Return [X, Y] of the center of cell containing provided text 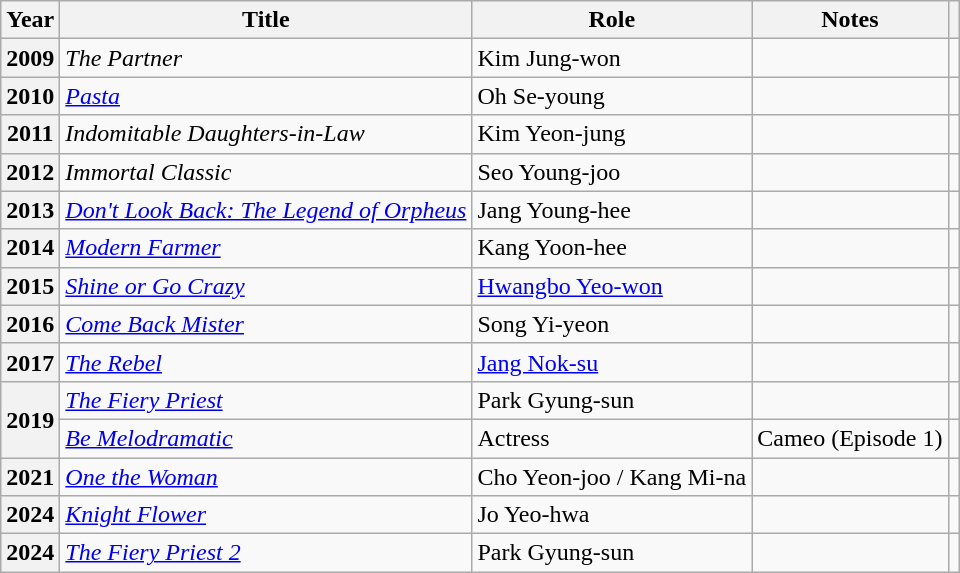
2010 [30, 96]
Cho Yeon-joo / Kang Mi-na [612, 477]
Jang Nok-su [612, 362]
2011 [30, 134]
2009 [30, 58]
Modern Farmer [266, 248]
2019 [30, 419]
Kang Yoon-hee [612, 248]
Seo Young-joo [612, 172]
Kim Yeon-jung [612, 134]
The Rebel [266, 362]
Shine or Go Crazy [266, 286]
Notes [850, 20]
The Fiery Priest 2 [266, 553]
Year [30, 20]
Hwangbo Yeo-won [612, 286]
Pasta [266, 96]
Role [612, 20]
2015 [30, 286]
2012 [30, 172]
Cameo (Episode 1) [850, 438]
Immortal Classic [266, 172]
Indomitable Daughters-in-Law [266, 134]
The Partner [266, 58]
One the Woman [266, 477]
2017 [30, 362]
The Fiery Priest [266, 400]
2014 [30, 248]
Oh Se-young [612, 96]
2021 [30, 477]
Don't Look Back: The Legend of Orpheus [266, 210]
Kim Jung-won [612, 58]
2013 [30, 210]
Actress [612, 438]
Song Yi-yeon [612, 324]
2016 [30, 324]
Come Back Mister [266, 324]
Jang Young-hee [612, 210]
Title [266, 20]
Knight Flower [266, 515]
Be Melodramatic [266, 438]
Jo Yeo-hwa [612, 515]
